Search for the cell housing the specified text and yield its [x, y] center coordinate. 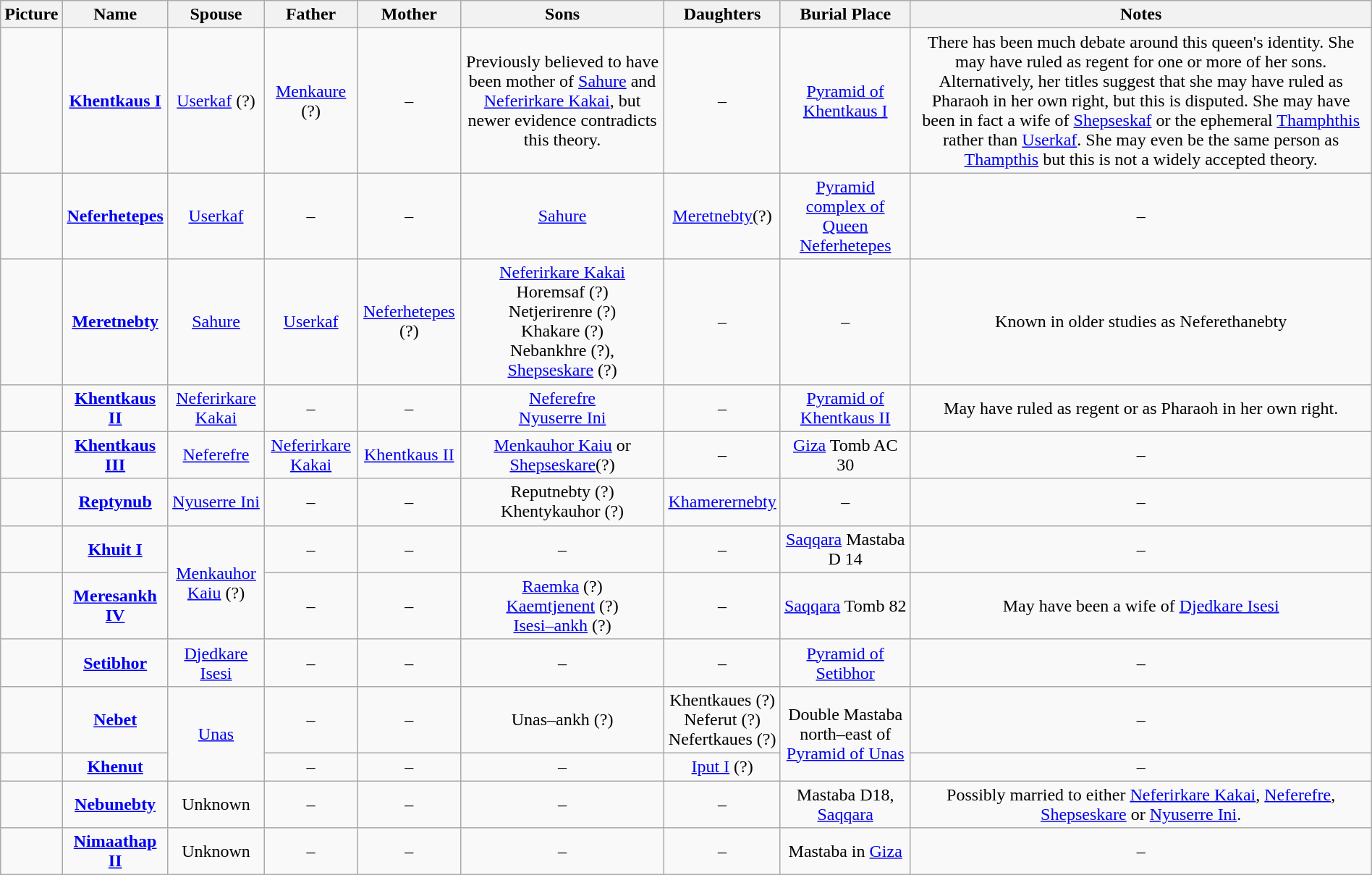
Menkauhor Kaiu or Shepseskare(?) [562, 455]
Burial Place [845, 14]
Double Mastaba north–east of Pyramid of Unas [845, 733]
Unas [216, 733]
Meretnebty(?) [722, 216]
May have been a wife of Djedkare Isesi [1140, 606]
Menkaure (?) [311, 101]
Meretnebty [115, 321]
Setibhor [115, 663]
Known in older studies as Neferethanebty [1140, 321]
Pyramid complex of Queen Neferhetepes [845, 216]
Userkaf (?) [216, 101]
May have ruled as regent or as Pharaoh in her own right. [1140, 408]
Spouse [216, 14]
Possibly married to either Neferirkare Kakai, Neferefre, Shepseskare or Nyuserre Ini. [1140, 803]
Khentkaues (?)Neferut (?)Nefertkaues (?) [722, 719]
Reptynub [115, 502]
Iput I (?) [722, 766]
Pyramid of Setibhor [845, 663]
Father [311, 14]
Unas–ankh (?) [562, 719]
Name [115, 14]
Neferhetepes [115, 216]
Nebet [115, 719]
Mother [409, 14]
Previously believed to have been mother of Sahure and Neferirkare Kakai, but newer evidence contradicts this theory. [562, 101]
Sons [562, 14]
Khenut [115, 766]
Neferirkare KakaiHoremsaf (?)Netjerirenre (?)Khakare (?)Nebankhre (?),Shepseskare (?) [562, 321]
Notes [1140, 14]
Khuit I [115, 549]
Saqqara Tomb 82 [845, 606]
Mastaba in Giza [845, 851]
Raemka (?)Kaemtjenent (?)Isesi–ankh (?) [562, 606]
Reputnebty (?)Khentykauhor (?) [562, 502]
Nebunebty [115, 803]
Neferefre [216, 455]
NeferefreNyuserre Ini [562, 408]
Meresankh IV [115, 606]
Khentkaus I [115, 101]
Djedkare Isesi [216, 663]
Mastaba D18, Saqqara [845, 803]
Picture [32, 14]
Pyramid of Khentkaus II [845, 408]
Khamerernebty [722, 502]
Daughters [722, 14]
Saqqara Mastaba D 14 [845, 549]
Neferhetepes (?) [409, 321]
Giza Tomb AC 30 [845, 455]
Menkauhor Kaiu (?) [216, 582]
Nimaathap II [115, 851]
Nyuserre Ini [216, 502]
Pyramid of Khentkaus I [845, 101]
Khentkaus III [115, 455]
